Provide the [X, Y] coordinate of the cell's center where the given text is located.  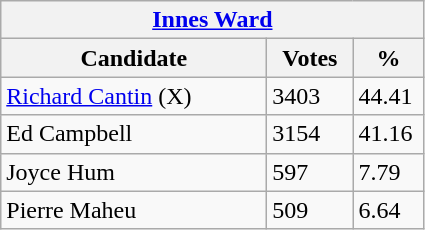
Innes Ward [212, 20]
Votes [310, 58]
597 [310, 172]
7.79 [388, 172]
509 [310, 210]
% [388, 58]
3154 [310, 134]
41.16 [388, 134]
Candidate [134, 58]
6.64 [388, 210]
44.41 [388, 96]
3403 [310, 96]
Ed Campbell [134, 134]
Pierre Maheu [134, 210]
Joyce Hum [134, 172]
Richard Cantin (X) [134, 96]
